Detect which cell encompasses the target text, then output its [x, y] center coordinate. 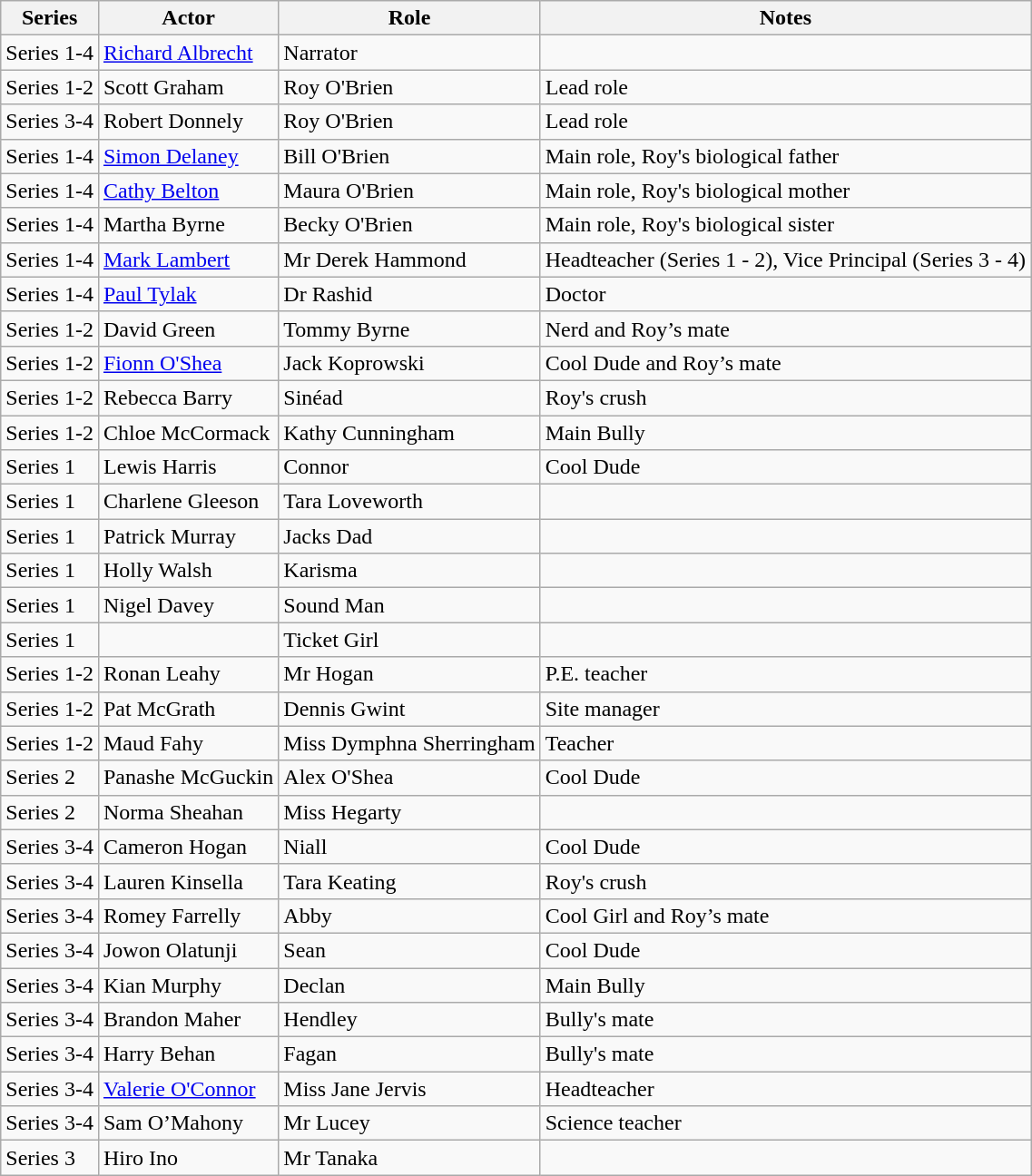
Panashe McGuckin [188, 778]
Becky O'Brien [409, 225]
Brandon Maher [188, 1020]
Niall [409, 847]
Mr Tanaka [409, 1158]
Alex O'Shea [409, 778]
Kathy Cunningham [409, 433]
Notes [785, 18]
Dr Rashid [409, 294]
Cathy Belton [188, 191]
Nerd and Roy’s mate [785, 328]
Headteacher (Series 1 - 2), Vice Principal (Series 3 - 4) [785, 260]
Main role, Roy's biological sister [785, 225]
Science teacher [785, 1123]
Site manager [785, 709]
Cool Girl and Roy’s mate [785, 916]
Martha Byrne [188, 225]
Bill O'Brien [409, 156]
Cameron Hogan [188, 847]
Rebecca Barry [188, 397]
Sinéad [409, 397]
Maura O'Brien [409, 191]
Tara Keating [409, 881]
Maud Fahy [188, 743]
Lewis Harris [188, 467]
Kian Murphy [188, 985]
Actor [188, 18]
Series 3 [50, 1158]
Teacher [785, 743]
Role [409, 18]
Sound Man [409, 605]
Jowon Olatunji [188, 950]
Headteacher [785, 1089]
Connor [409, 467]
Robert Donnely [188, 122]
Declan [409, 985]
Miss Dymphna Sherringham [409, 743]
Patrick Murray [188, 536]
Sam O’Mahony [188, 1123]
Richard Albrecht [188, 53]
Karisma [409, 571]
Abby [409, 916]
Sean [409, 950]
Jack Koprowski [409, 363]
Dennis Gwint [409, 709]
Romey Farrelly [188, 916]
Mr Lucey [409, 1123]
Series [50, 18]
Miss Hegarty [409, 812]
Main role, Roy's biological mother [785, 191]
Mr Hogan [409, 674]
David Green [188, 328]
Pat McGrath [188, 709]
Paul Tylak [188, 294]
Hendley [409, 1020]
Simon Delaney [188, 156]
Main role, Roy's biological father [785, 156]
Tara Loveworth [409, 502]
Tommy Byrne [409, 328]
Harry Behan [188, 1054]
Narrator [409, 53]
Jacks Dad [409, 536]
Mark Lambert [188, 260]
Ticket Girl [409, 640]
Fagan [409, 1054]
Miss Jane Jervis [409, 1089]
Valerie O'Connor [188, 1089]
Holly Walsh [188, 571]
Ronan Leahy [188, 674]
Scott Graham [188, 87]
P.E. teacher [785, 674]
Charlene Gleeson [188, 502]
Mr Derek Hammond [409, 260]
Cool Dude and Roy’s mate [785, 363]
Fionn O'Shea [188, 363]
Chloe McCormack [188, 433]
Doctor [785, 294]
Norma Sheahan [188, 812]
Hiro Ino [188, 1158]
Nigel Davey [188, 605]
Lauren Kinsella [188, 881]
